Pinpoint the cell where the given text exists, returning its (X, Y) midpoint coordinate. 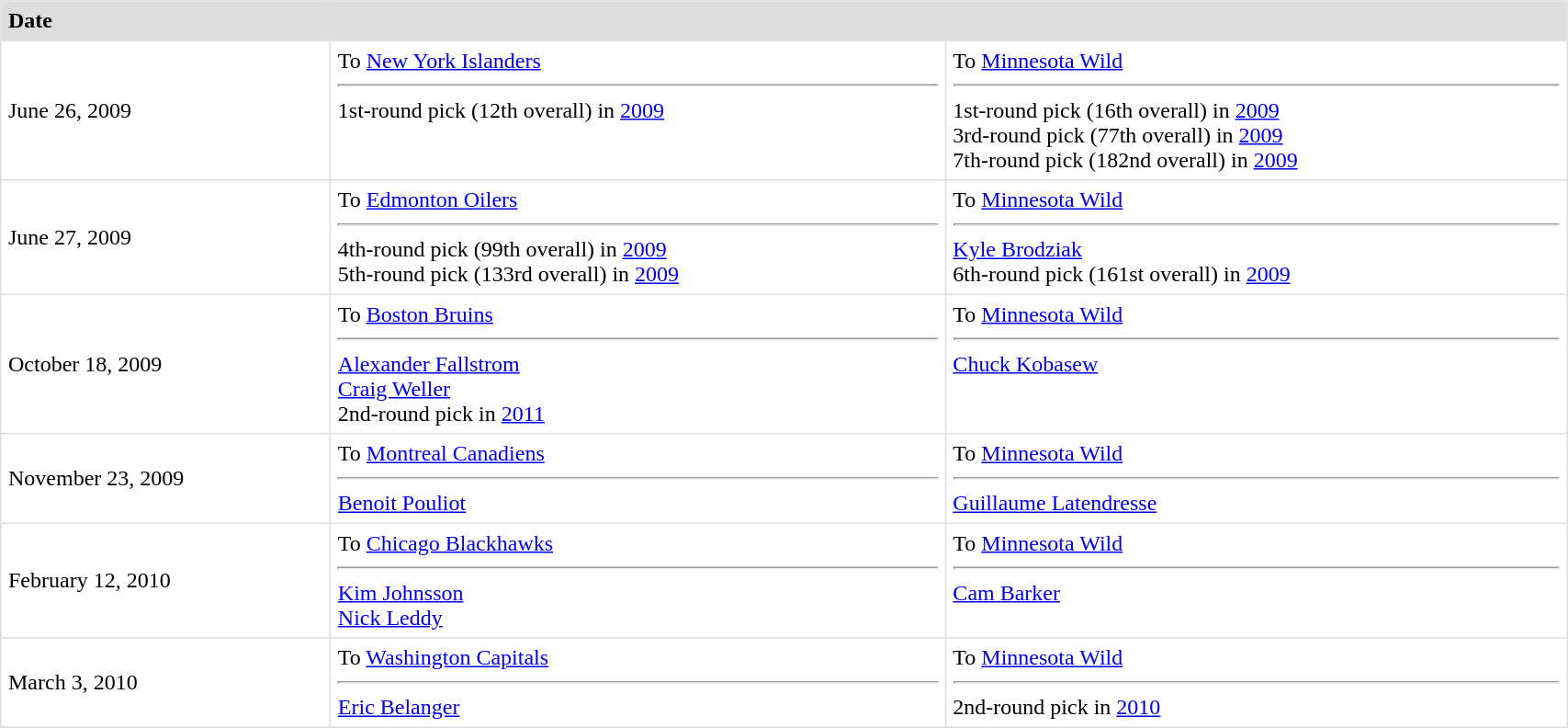
To New York Islanders 1st-round pick (12th overall) in 2009 (638, 110)
To Minnesota Wild Guillaume Latendresse (1257, 479)
To Minnesota Wild Cam Barker (1257, 580)
March 3, 2010 (165, 683)
Date (165, 21)
November 23, 2009 (165, 479)
To Edmonton Oilers 4th-round pick (99th overall) in 20095th-round pick (133rd overall) in 2009 (638, 237)
To Minnesota Wild 2nd-round pick in 2010 (1257, 683)
To Boston Bruins Alexander FallstromCraig Weller2nd-round pick in 2011 (638, 364)
To Minnesota Wild Kyle Brodziak6th-round pick (161st overall) in 2009 (1257, 237)
October 18, 2009 (165, 364)
To Minnesota Wild 1st-round pick (16th overall) in 20093rd-round pick (77th overall) in 20097th-round pick (182nd overall) in 2009 (1257, 110)
To Minnesota Wild Chuck Kobasew (1257, 364)
June 26, 2009 (165, 110)
To Washington Capitals Eric Belanger (638, 683)
To Montreal Canadiens Benoit Pouliot (638, 479)
June 27, 2009 (165, 237)
February 12, 2010 (165, 580)
To Chicago Blackhawks Kim JohnssonNick Leddy (638, 580)
